Extract the (x, y) coordinate from the center of the cell holding the provided text.  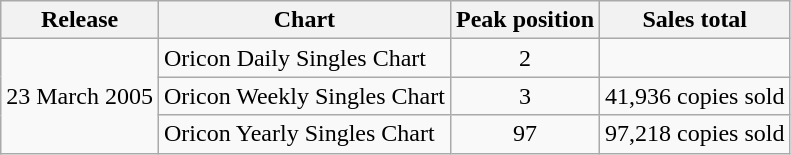
Sales total (695, 20)
3 (524, 96)
97 (524, 134)
41,936 copies sold (695, 96)
Oricon Weekly Singles Chart (304, 96)
Oricon Yearly Singles Chart (304, 134)
23 March 2005 (80, 96)
Oricon Daily Singles Chart (304, 58)
Release (80, 20)
Chart (304, 20)
2 (524, 58)
97,218 copies sold (695, 134)
Peak position (524, 20)
